Identify which cell holds the provided text, then report its (X, Y) central coordinate. 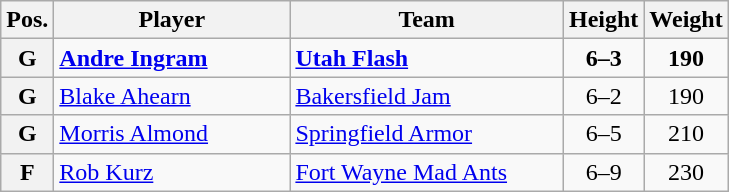
6–2 (603, 96)
230 (686, 172)
Utah Flash (427, 58)
Rob Kurz (172, 172)
Springfield Armor (427, 134)
Team (427, 20)
Weight (686, 20)
F (28, 172)
210 (686, 134)
6–5 (603, 134)
Pos. (28, 20)
Morris Almond (172, 134)
Height (603, 20)
Player (172, 20)
6–3 (603, 58)
6–9 (603, 172)
Fort Wayne Mad Ants (427, 172)
Bakersfield Jam (427, 96)
Andre Ingram (172, 58)
Blake Ahearn (172, 96)
